Output the (X, Y) coordinate of the center of the cell containing the given text.  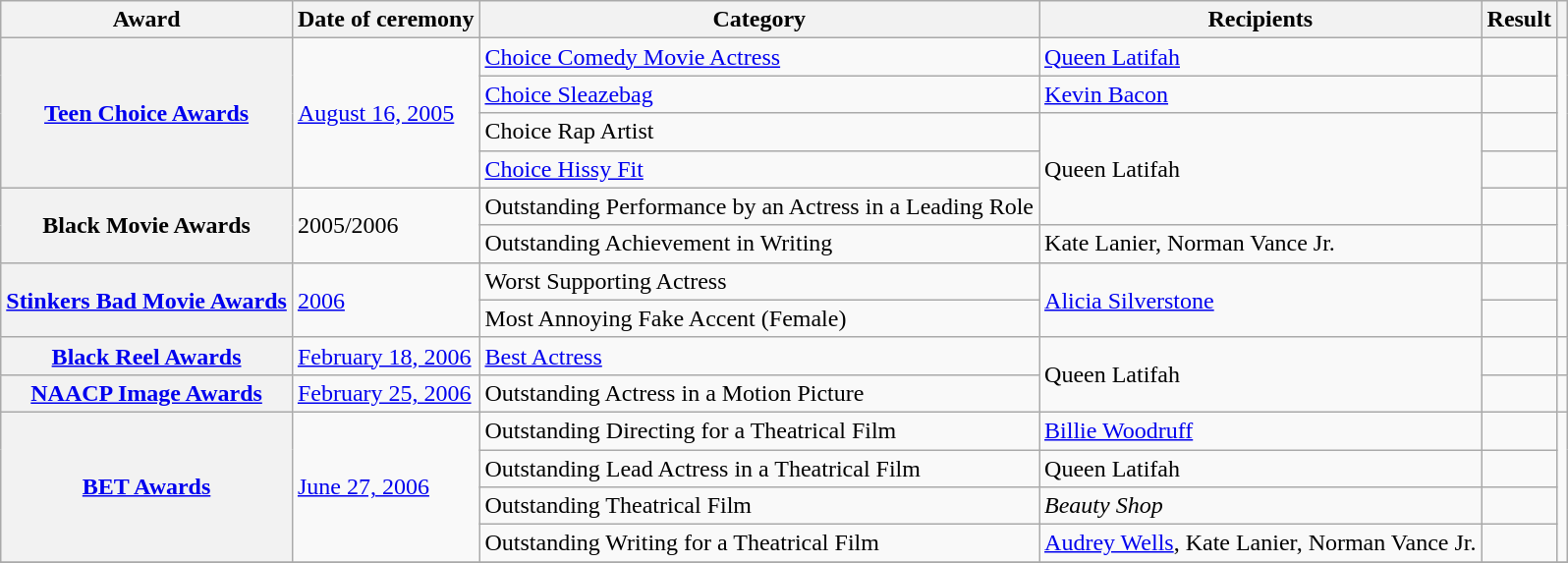
Kate Lanier, Norman Vance Jr. (1260, 244)
Award (147, 20)
Outstanding Performance by an Actress in a Leading Role (759, 206)
Outstanding Writing for a Theatrical Film (759, 543)
Choice Hissy Fit (759, 169)
Date of ceremony (385, 20)
Outstanding Directing for a Theatrical Film (759, 430)
Outstanding Lead Actress in a Theatrical Film (759, 469)
Outstanding Actress in a Motion Picture (759, 393)
Choice Rap Artist (759, 132)
2006 (385, 300)
Choice Comedy Movie Actress (759, 57)
Billie Woodruff (1260, 430)
Kevin Bacon (1260, 94)
Most Annoying Fake Accent (Female) (759, 318)
Audrey Wells, Kate Lanier, Norman Vance Jr. (1260, 543)
Black Reel Awards (147, 356)
Alicia Silverstone (1260, 300)
BET Awards (147, 486)
Category (759, 20)
Black Movie Awards (147, 225)
Teen Choice Awards (147, 113)
Best Actress (759, 356)
June 27, 2006 (385, 486)
Worst Supporting Actress (759, 281)
2005/2006 (385, 225)
February 25, 2006 (385, 393)
Result (1519, 20)
February 18, 2006 (385, 356)
August 16, 2005 (385, 113)
NAACP Image Awards (147, 393)
Outstanding Achievement in Writing (759, 244)
Outstanding Theatrical Film (759, 506)
Stinkers Bad Movie Awards (147, 300)
Recipients (1260, 20)
Choice Sleazebag (759, 94)
Beauty Shop (1260, 506)
